Capture the cell that displays the provided text and extract its [X, Y] central coordinate. 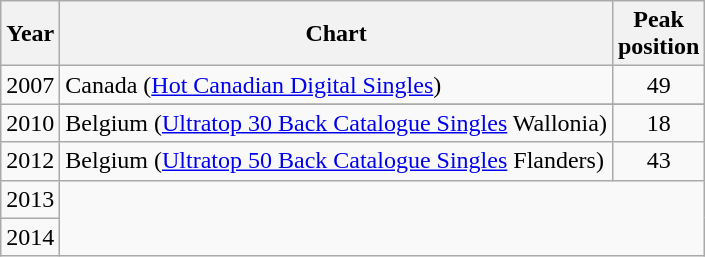
Belgium (Ultratop 30 Back Catalogue Singles Wallonia) [336, 123]
2012 [30, 161]
Canada (Hot Canadian Digital Singles) [336, 85]
Year [30, 34]
2007 [30, 85]
Belgium (Ultratop 50 Back Catalogue Singles Flanders) [336, 161]
2014 [30, 237]
Peakposition [658, 34]
18 [658, 123]
2013 [30, 199]
43 [658, 161]
2010 [30, 123]
Chart [336, 34]
49 [658, 85]
